For the text-containing cell, return its midpoint in [x, y] coordinate format. 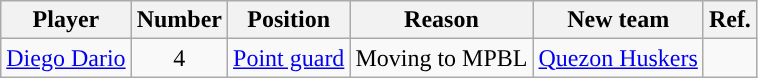
Moving to MPBL [442, 58]
Diego Dario [66, 58]
Reason [442, 20]
Ref. [730, 20]
Position [289, 20]
New team [618, 20]
Point guard [289, 58]
4 [179, 58]
Quezon Huskers [618, 58]
Player [66, 20]
Number [179, 20]
